Search for the cell housing the specified text and yield its (X, Y) center coordinate. 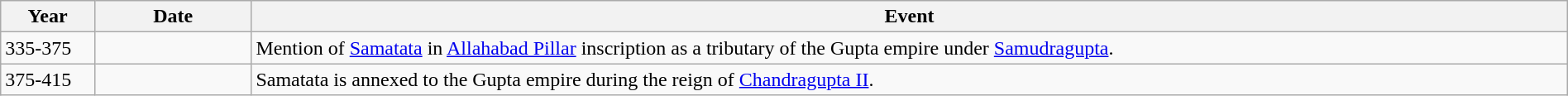
Event (910, 17)
375-415 (48, 79)
Date (172, 17)
335-375 (48, 48)
Samatata is annexed to the Gupta empire during the reign of Chandragupta II. (910, 79)
Year (48, 17)
Mention of Samatata in Allahabad Pillar inscription as a tributary of the Gupta empire under Samudragupta. (910, 48)
